Find where the given text appears and provide that cell's center as [x, y] coordinate. 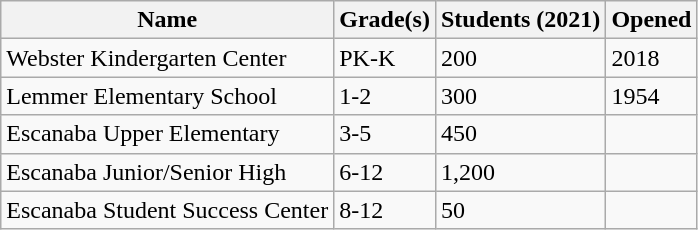
50 [520, 210]
3-5 [385, 134]
PK-K [385, 58]
8-12 [385, 210]
450 [520, 134]
6-12 [385, 172]
Name [168, 20]
1954 [652, 96]
Escanaba Junior/Senior High [168, 172]
1-2 [385, 96]
300 [520, 96]
Lemmer Elementary School [168, 96]
2018 [652, 58]
Students (2021) [520, 20]
Escanaba Student Success Center [168, 210]
200 [520, 58]
Grade(s) [385, 20]
Escanaba Upper Elementary [168, 134]
1,200 [520, 172]
Opened [652, 20]
Webster Kindergarten Center [168, 58]
